Return (x, y) of the center of cell containing provided text 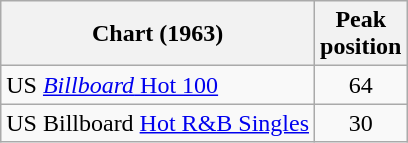
30 (361, 123)
Chart (1963) (158, 34)
64 (361, 85)
Peakposition (361, 34)
US Billboard Hot R&B Singles (158, 123)
US Billboard Hot 100 (158, 85)
